For the text-containing cell, return its midpoint in (x, y) coordinate format. 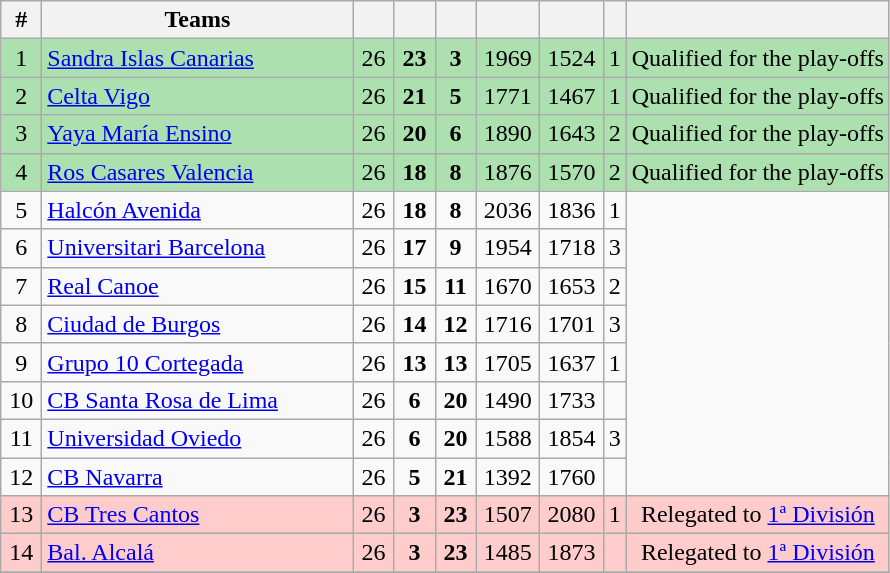
15 (414, 286)
1392 (508, 477)
1701 (572, 324)
Universidad Oviedo (198, 438)
1524 (572, 58)
Yaya María Ensino (198, 134)
1836 (572, 210)
1570 (572, 172)
1507 (508, 515)
Ros Casares Valencia (198, 172)
1653 (572, 286)
CB Tres Cantos (198, 515)
1705 (508, 362)
4 (22, 172)
Universitari Barcelona (198, 248)
1969 (508, 58)
Ciudad de Burgos (198, 324)
1890 (508, 134)
Grupo 10 Cortegada (198, 362)
1760 (572, 477)
2080 (572, 515)
1670 (508, 286)
7 (22, 286)
Halcón Avenida (198, 210)
1637 (572, 362)
1954 (508, 248)
Sandra Islas Canarias (198, 58)
CB Navarra (198, 477)
Celta Vigo (198, 96)
17 (414, 248)
1490 (508, 400)
1467 (572, 96)
CB Santa Rosa de Lima (198, 400)
Real Canoe (198, 286)
1771 (508, 96)
1718 (572, 248)
10 (22, 400)
1876 (508, 172)
2036 (508, 210)
1716 (508, 324)
1873 (572, 553)
1588 (508, 438)
1643 (572, 134)
1485 (508, 553)
Bal. Alcalá (198, 553)
Teams (198, 20)
1854 (572, 438)
1733 (572, 400)
# (22, 20)
